Pinpoint the cell where the given text exists, returning its [x, y] midpoint coordinate. 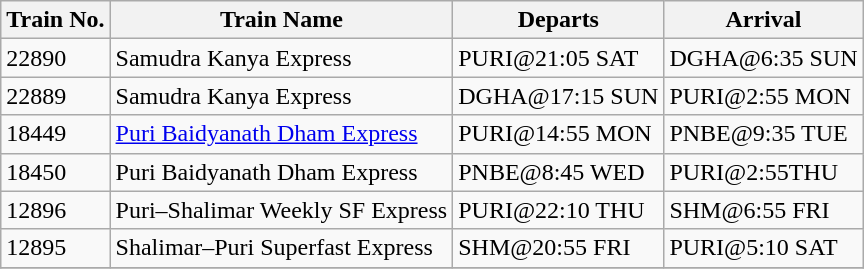
Puri–Shalimar Weekly SF Express [282, 210]
SHM@20:55 FRI [558, 248]
PURI@2:55 MON [764, 96]
PURI@2:55THU [764, 172]
DGHA@17:15 SUN [558, 96]
PURI@14:55 MON [558, 134]
12895 [56, 248]
12896 [56, 210]
18450 [56, 172]
PNBE@8:45 WED [558, 172]
PNBE@9:35 TUE [764, 134]
Shalimar–Puri Superfast Express [282, 248]
Train No. [56, 20]
18449 [56, 134]
Train Name [282, 20]
SHM@6:55 FRI [764, 210]
Departs [558, 20]
Arrival [764, 20]
22890 [56, 58]
22889 [56, 96]
PURI@22:10 THU [558, 210]
DGHA@6:35 SUN [764, 58]
PURI@5:10 SAT [764, 248]
PURI@21:05 SAT [558, 58]
